Extract the [x, y] coordinate from the center of the cell holding the provided text.  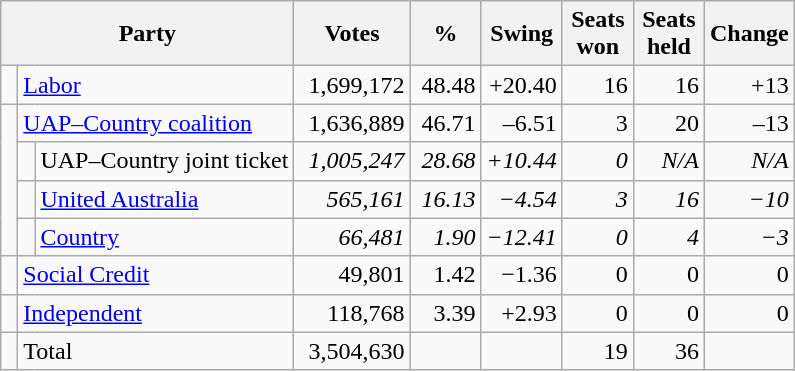
Change [749, 34]
48.48 [446, 85]
Party [148, 34]
3,504,630 [352, 351]
−1.36 [522, 275]
565,161 [352, 199]
+2.93 [522, 313]
+20.40 [522, 85]
−3 [749, 237]
66,481 [352, 237]
1,699,172 [352, 85]
+13 [749, 85]
−10 [749, 199]
20 [668, 123]
46.71 [446, 123]
16.13 [446, 199]
−12.41 [522, 237]
% [446, 34]
36 [668, 351]
1.42 [446, 275]
United Australia [164, 199]
–6.51 [522, 123]
3.39 [446, 313]
4 [668, 237]
28.68 [446, 161]
+10.44 [522, 161]
Seats won [598, 34]
1,005,247 [352, 161]
1.90 [446, 237]
Total [156, 351]
Votes [352, 34]
Swing [522, 34]
Labor [156, 85]
49,801 [352, 275]
UAP–Country joint ticket [164, 161]
1,636,889 [352, 123]
UAP–Country coalition [156, 123]
19 [598, 351]
−4.54 [522, 199]
Independent [156, 313]
Country [164, 237]
–13 [749, 123]
118,768 [352, 313]
Social Credit [156, 275]
Seats held [668, 34]
